Extract the (x, y) coordinate from the center of the cell holding the provided text.  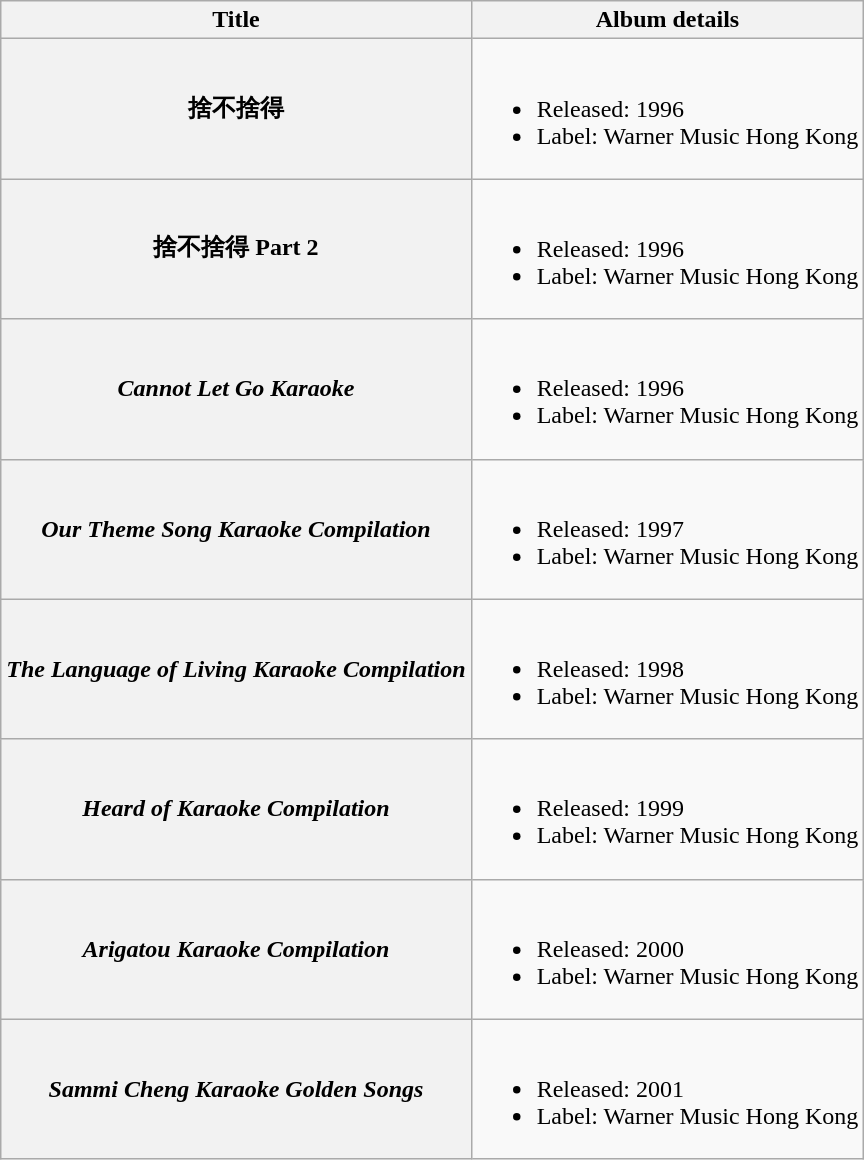
Released: 2000Label: Warner Music Hong Kong (668, 949)
Released: 2001Label: Warner Music Hong Kong (668, 1089)
Arigatou Karaoke Compilation (236, 949)
Our Theme Song Karaoke Compilation (236, 529)
Title (236, 20)
Released: 1998Label: Warner Music Hong Kong (668, 669)
捨不捨得 Part 2 (236, 249)
Heard of Karaoke Compilation (236, 809)
捨不捨得 (236, 109)
Released: 1999Label: Warner Music Hong Kong (668, 809)
Cannot Let Go Karaoke (236, 389)
Released: 1997Label: Warner Music Hong Kong (668, 529)
The Language of Living Karaoke Compilation (236, 669)
Sammi Cheng Karaoke Golden Songs (236, 1089)
Album details (668, 20)
